Detect which cell encompasses the target text, then output its (X, Y) center coordinate. 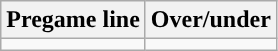
Over/under (210, 20)
Pregame line (74, 20)
